From the cell containing the given text, extract its center point as [x, y] coordinate. 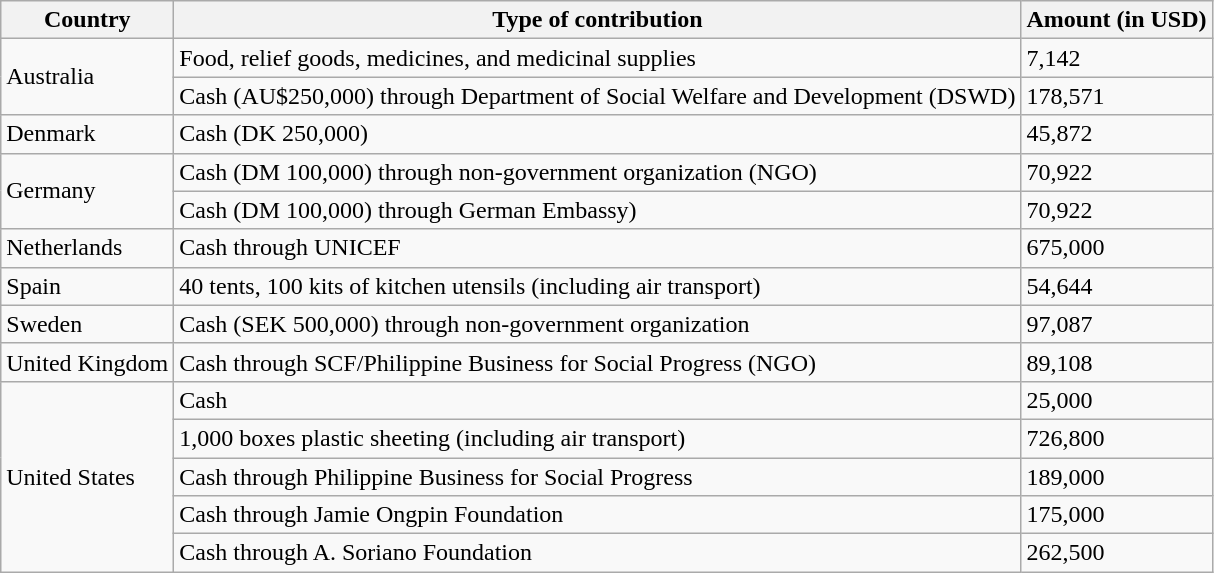
Cash (DK 250,000) [598, 134]
Cash (DM 100,000) through non-government organization (NGO) [598, 172]
Sweden [88, 324]
Type of contribution [598, 20]
Cash through Philippine Business for Social Progress [598, 477]
7,142 [1116, 58]
Cash (AU$250,000) through Department of Social Welfare and Development (DSWD) [598, 96]
97,087 [1116, 324]
25,000 [1116, 400]
89,108 [1116, 362]
175,000 [1116, 515]
Germany [88, 191]
189,000 [1116, 477]
Netherlands [88, 248]
675,000 [1116, 248]
262,500 [1116, 553]
Australia [88, 77]
54,644 [1116, 286]
United States [88, 476]
Cash through UNICEF [598, 248]
726,800 [1116, 438]
Cash (DM 100,000) through German Embassy) [598, 210]
United Kingdom [88, 362]
Food, relief goods, medicines, and medicinal supplies [598, 58]
1,000 boxes plastic sheeting (including air transport) [598, 438]
Spain [88, 286]
Amount (in USD) [1116, 20]
40 tents, 100 kits of kitchen utensils (including air transport) [598, 286]
45,872 [1116, 134]
Cash through SCF/Philippine Business for Social Progress (NGO) [598, 362]
Denmark [88, 134]
Cash [598, 400]
Country [88, 20]
178,571 [1116, 96]
Cash through A. Soriano Foundation [598, 553]
Cash through Jamie Ongpin Foundation [598, 515]
Cash (SEK 500,000) through non-government organization [598, 324]
